Extract the [x, y] coordinate from the center of the cell holding the provided text.  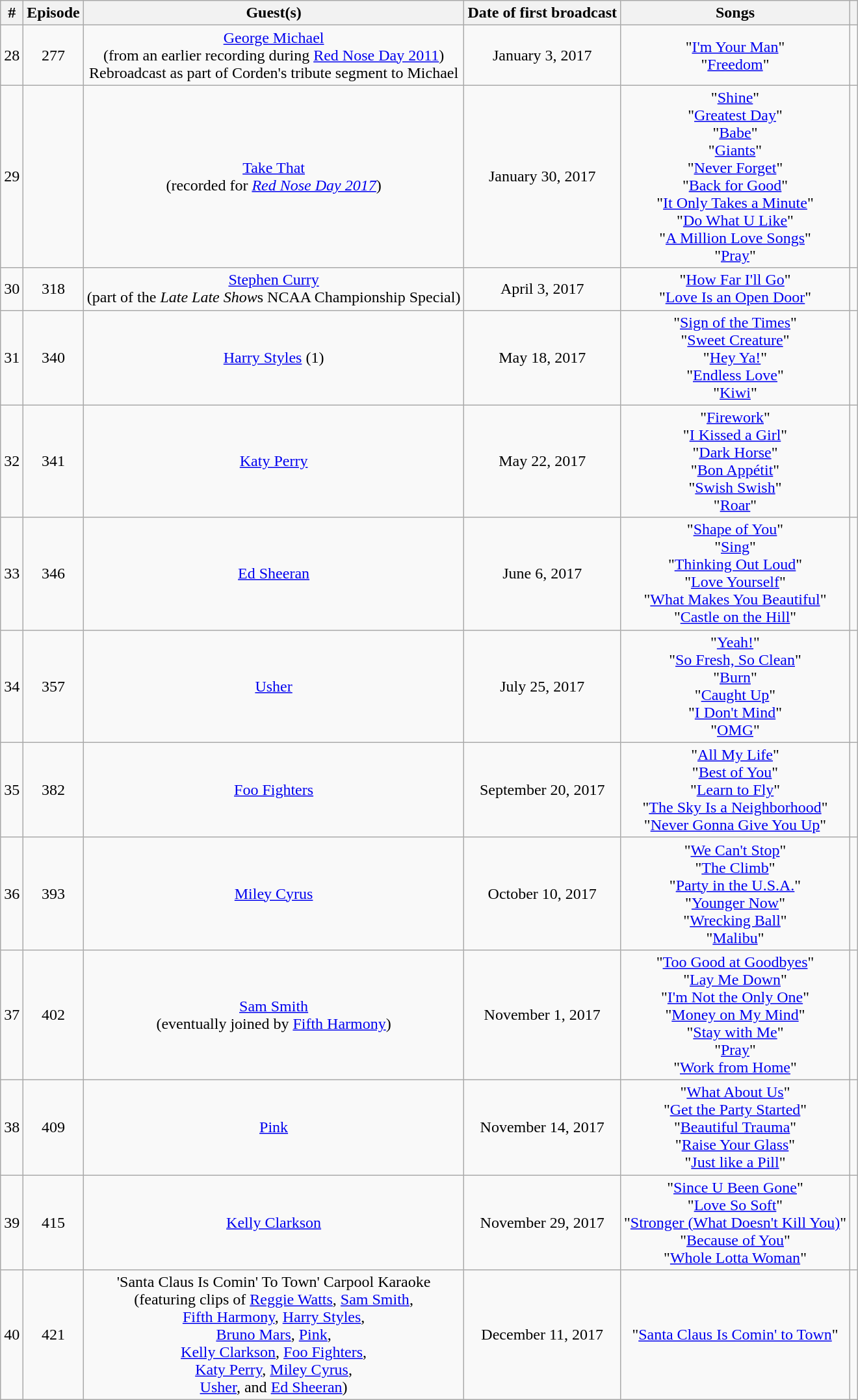
31 [12, 357]
Katy Perry [274, 461]
"What About Us" "Get the Party Started" "Beautiful Trauma" "Raise Your Glass" "Just like a Pill" [736, 1127]
October 10, 2017 [542, 893]
40 [12, 1335]
# [12, 13]
June 6, 2017 [542, 573]
38 [12, 1127]
Songs [736, 13]
421 [53, 1335]
January 3, 2017 [542, 55]
29 [12, 177]
409 [53, 1127]
341 [53, 461]
September 20, 2017 [542, 790]
415 [53, 1223]
January 30, 2017 [542, 177]
318 [53, 289]
393 [53, 893]
35 [12, 790]
340 [53, 357]
Ed Sheeran [274, 573]
"Since U Been Gone" "Love So Soft" "Stronger (What Doesn't Kill You)" "Because of You" "Whole Lotta Woman" [736, 1223]
November 14, 2017 [542, 1127]
Take That (recorded for Red Nose Day 2017) [274, 177]
"Yeah!" "So Fresh, So Clean" "Burn" "Caught Up" "I Don't Mind" "OMG" [736, 686]
Episode [53, 13]
Guest(s) [274, 13]
Foo Fighters [274, 790]
Harry Styles (1) [274, 357]
Stephen Curry (part of the Late Late Shows NCAA Championship Special) [274, 289]
346 [53, 573]
"All My Life""Best of You""Learn to Fly""The Sky Is a Neighborhood""Never Gonna Give You Up" [736, 790]
"Shape of You" "Sing" "Thinking Out Loud" "Love Yourself" "What Makes You Beautiful" "Castle on the Hill" [736, 573]
Miley Cyrus [274, 893]
39 [12, 1223]
December 11, 2017 [542, 1335]
May 22, 2017 [542, 461]
November 1, 2017 [542, 1015]
November 29, 2017 [542, 1223]
"Sign of the Times" "Sweet Creature" "Hey Ya!" "Endless Love" "Kiwi" [736, 357]
Date of first broadcast [542, 13]
28 [12, 55]
"Shine" "Greatest Day" "Babe" "Giants" "Never Forget" "Back for Good" "It Only Takes a Minute" "Do What U Like" "A Million Love Songs" "Pray" [736, 177]
36 [12, 893]
37 [12, 1015]
Kelly Clarkson [274, 1223]
"How Far I'll Go" "Love Is an Open Door" [736, 289]
382 [53, 790]
30 [12, 289]
33 [12, 573]
32 [12, 461]
Usher [274, 686]
"We Can't Stop""The Climb""Party in the U.S.A.""Younger Now""Wrecking Ball""Malibu" [736, 893]
"I'm Your Man" "Freedom" [736, 55]
May 18, 2017 [542, 357]
"Too Good at Goodbyes""Lay Me Down""I'm Not the Only One""Money on My Mind""Stay with Me""Pray""Work from Home" [736, 1015]
357 [53, 686]
"Santa Claus Is Comin' to Town" [736, 1335]
277 [53, 55]
Pink [274, 1127]
"Firework" "I Kissed a Girl" "Dark Horse" "Bon Appétit" "Swish Swish" "Roar" [736, 461]
402 [53, 1015]
34 [12, 686]
April 3, 2017 [542, 289]
George Michael (from an earlier recording during Red Nose Day 2011)Rebroadcast as part of Corden's tribute segment to Michael [274, 55]
Sam Smith(eventually joined by Fifth Harmony) [274, 1015]
July 25, 2017 [542, 686]
